Find where the given text appears and provide that cell's center as [X, Y] coordinate. 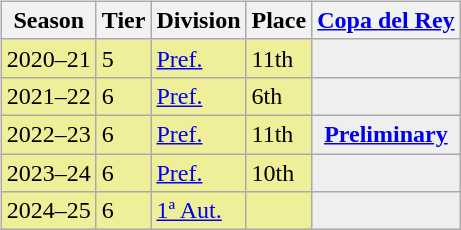
Division [198, 20]
5 [124, 58]
Season [48, 20]
10th [279, 173]
2022–23 [48, 134]
Place [279, 20]
Copa del Rey [386, 20]
Preliminary [386, 134]
6th [279, 96]
2024–25 [48, 211]
2023–24 [48, 173]
1ª Aut. [198, 211]
Tier [124, 20]
2020–21 [48, 58]
2021–22 [48, 96]
